Pinpoint the cell where the given text exists, returning its (x, y) midpoint coordinate. 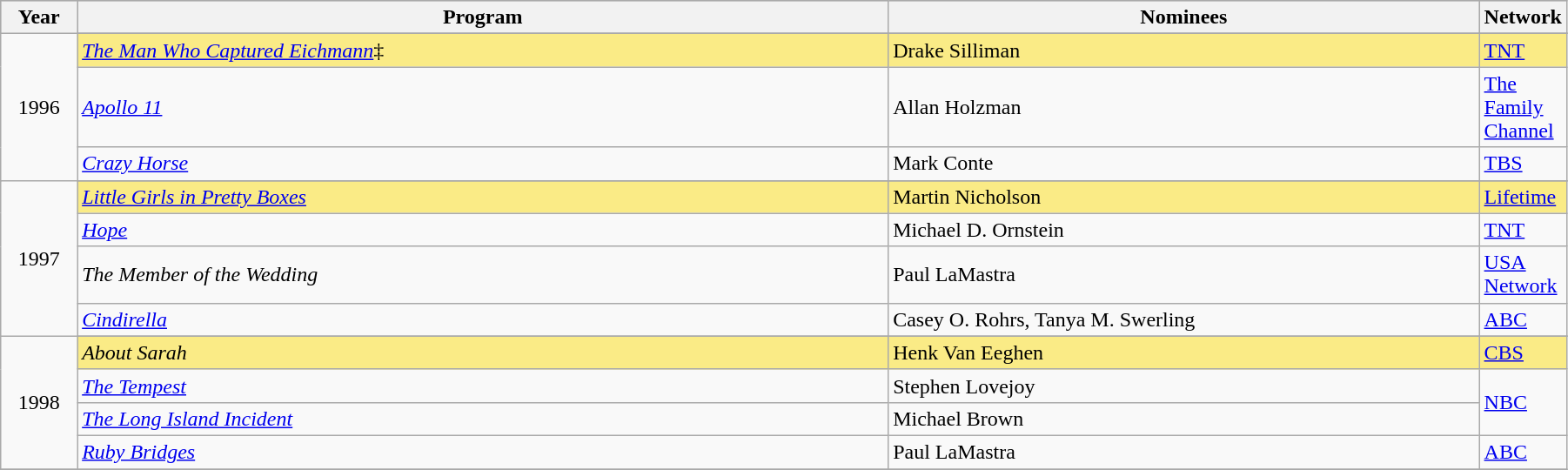
Michael D. Ornstein (1183, 230)
Ruby Bridges (483, 452)
Henk Van Eeghen (1183, 352)
TBS (1523, 164)
Martin Nicholson (1183, 197)
CBS (1523, 352)
Little Girls in Pretty Boxes (483, 197)
The Family Channel (1523, 107)
1996 (39, 107)
Lifetime (1523, 197)
Nominees (1183, 17)
USA Network (1523, 275)
Network (1523, 17)
Stephen Lovejoy (1183, 386)
Mark Conte (1183, 164)
Michael Brown (1183, 419)
Year (39, 17)
Allan Holzman (1183, 107)
The Man Who Captured Eichmann‡ (483, 50)
NBC (1523, 402)
1997 (39, 258)
The Tempest (483, 386)
Cindirella (483, 319)
Hope (483, 230)
Crazy Horse (483, 164)
1998 (39, 402)
Apollo 11 (483, 107)
The Long Island Incident (483, 419)
About Sarah (483, 352)
Casey O. Rohrs, Tanya M. Swerling (1183, 319)
The Member of the Wedding (483, 275)
Drake Silliman (1183, 50)
Program (483, 17)
